Provide the [X, Y] coordinate of the cell's center where the given text is located.  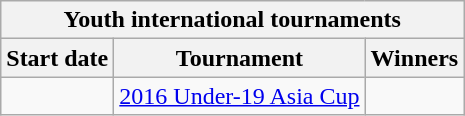
Start date [58, 58]
Tournament [240, 58]
Winners [414, 58]
Youth international tournaments [232, 20]
2016 Under-19 Asia Cup [240, 96]
